For the text-containing cell, return its midpoint in [X, Y] coordinate format. 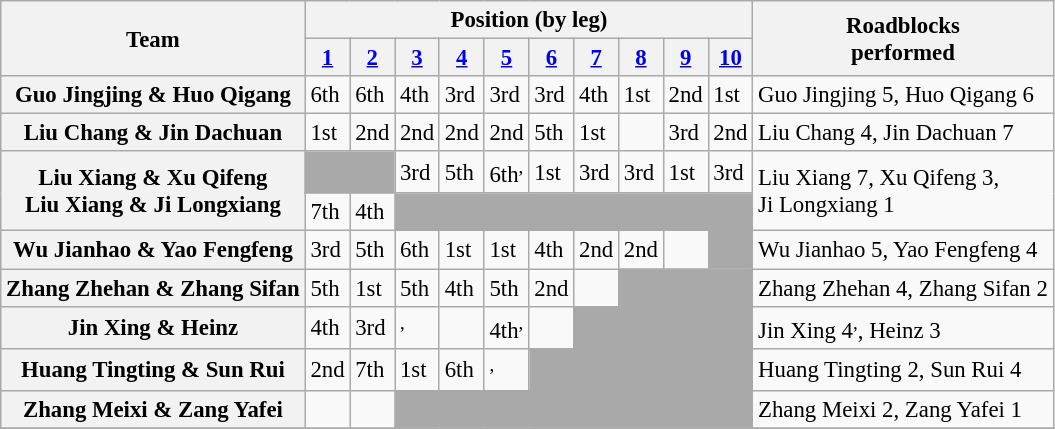
3 [418, 58]
Position (by leg) [529, 20]
6th, [506, 172]
5 [506, 58]
Guo Jingjing 5, Huo Qigang 6 [903, 95]
1 [328, 58]
Zhang Meixi 2, Zang Yafei 1 [903, 410]
Wu Jianhao & Yao Fengfeng [153, 250]
4 [462, 58]
Zhang Zhehan 4, Zhang Sifan 2 [903, 288]
Liu Xiang 7, Xu Qifeng 3,Ji Longxiang 1 [903, 191]
4th, [506, 327]
7 [596, 58]
Guo Jingjing & Huo Qigang [153, 95]
Jin Xing 4,, Heinz 3 [903, 327]
Huang Tingting & Sun Rui [153, 369]
2 [372, 58]
6 [552, 58]
Jin Xing & Heinz [153, 327]
Huang Tingting 2, Sun Rui 4 [903, 369]
8 [640, 58]
Liu Chang & Jin Dachuan [153, 133]
Liu Xiang & Xu QifengLiu Xiang & Ji Longxiang [153, 191]
Zhang Zhehan & Zhang Sifan [153, 288]
10 [730, 58]
Liu Chang 4, Jin Dachuan 7 [903, 133]
Wu Jianhao 5, Yao Fengfeng 4 [903, 250]
Roadblocksperformed [903, 38]
Zhang Meixi & Zang Yafei [153, 410]
9 [686, 58]
Team [153, 38]
